Determine the (x, y) coordinate at the center of the cell enclosing the given text.  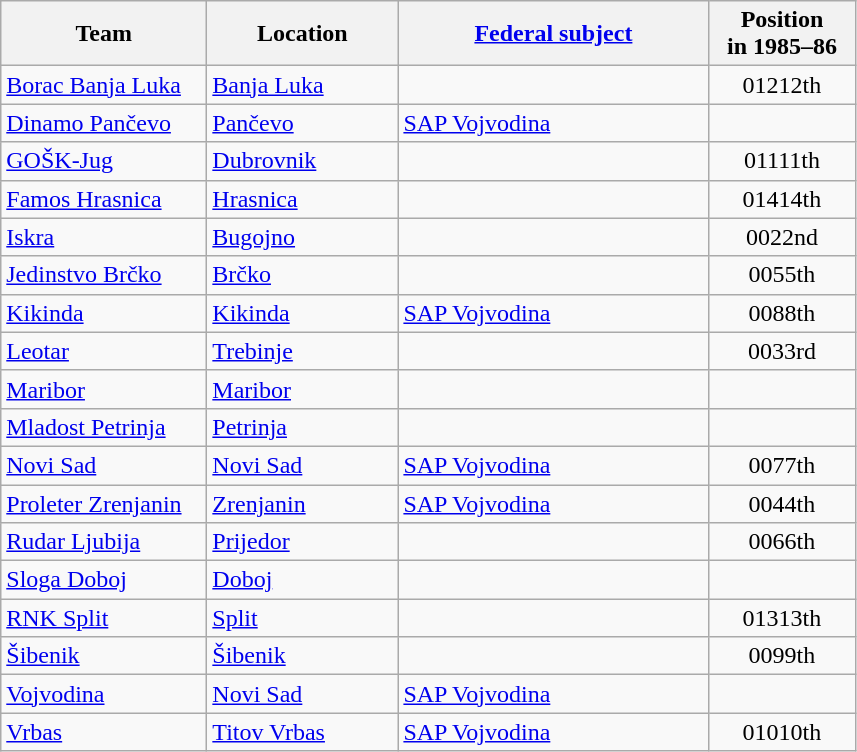
0088th (782, 313)
0077th (782, 465)
Zrenjanin (302, 503)
GOŠK-Jug (104, 161)
Borac Banja Luka (104, 85)
Split (302, 618)
Banja Luka (302, 85)
0099th (782, 656)
0022nd (782, 237)
Proleter Zrenjanin (104, 503)
Prijedor (302, 542)
Petrinja (302, 427)
Trebinje (302, 351)
0044th (782, 503)
01414th (782, 199)
0055th (782, 275)
Sloga Doboj (104, 580)
Team (104, 34)
Doboj (302, 580)
Famos Hrasnica (104, 199)
0066th (782, 542)
Pančevo (302, 123)
Dinamo Pančevo (104, 123)
Federal subject (554, 34)
Hrasnica (302, 199)
Leotar (104, 351)
Jedinstvo Brčko (104, 275)
Iskra (104, 237)
01010th (782, 732)
Mladost Petrinja (104, 427)
Bugojno (302, 237)
Positionin 1985–86 (782, 34)
RNK Split (104, 618)
01111th (782, 161)
01212th (782, 85)
01313th (782, 618)
Brčko (302, 275)
Vrbas (104, 732)
0033rd (782, 351)
Dubrovnik (302, 161)
Location (302, 34)
Vojvodina (104, 694)
Rudar Ljubija (104, 542)
Titov Vrbas (302, 732)
